For the text-containing cell, return its midpoint in (X, Y) coordinate format. 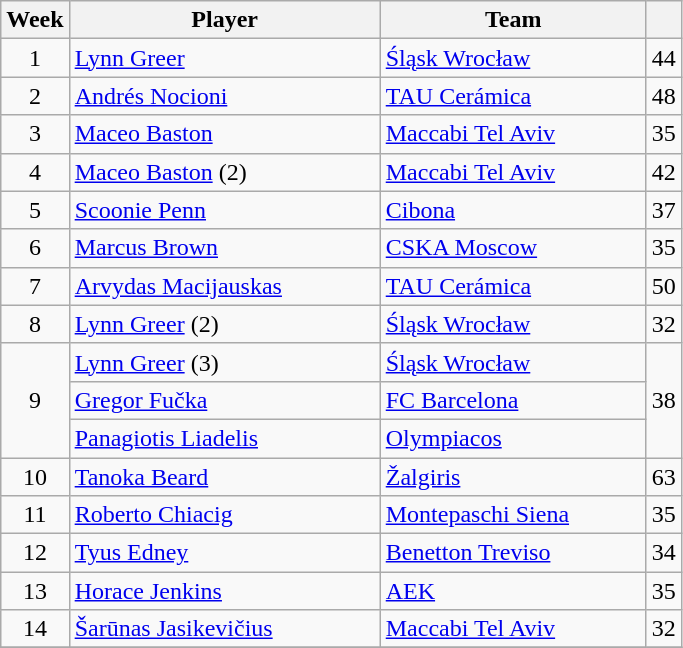
Player (224, 20)
37 (664, 210)
5 (35, 210)
AEK (513, 591)
Gregor Fučka (224, 400)
Arvydas Macijauskas (224, 286)
Olympiacos (513, 438)
10 (35, 477)
3 (35, 134)
Roberto Chiacig (224, 515)
Scoonie Penn (224, 210)
Maceo Baston (224, 134)
Montepaschi Siena (513, 515)
48 (664, 96)
Benetton Treviso (513, 553)
9 (35, 400)
Lynn Greer (224, 58)
Žalgiris (513, 477)
Cibona (513, 210)
2 (35, 96)
12 (35, 553)
Lynn Greer (2) (224, 324)
50 (664, 286)
Panagiotis Liadelis (224, 438)
14 (35, 629)
Marcus Brown (224, 248)
Horace Jenkins (224, 591)
4 (35, 172)
63 (664, 477)
FC Barcelona (513, 400)
13 (35, 591)
Šarūnas Jasikevičius (224, 629)
Lynn Greer (3) (224, 362)
7 (35, 286)
8 (35, 324)
34 (664, 553)
Tyus Edney (224, 553)
CSKA Moscow (513, 248)
42 (664, 172)
11 (35, 515)
Tanoka Beard (224, 477)
Week (35, 20)
Team (513, 20)
44 (664, 58)
Andrés Nocioni (224, 96)
38 (664, 400)
Maceo Baston (2) (224, 172)
6 (35, 248)
1 (35, 58)
